Pinpoint the cell where the given text exists, returning its (X, Y) midpoint coordinate. 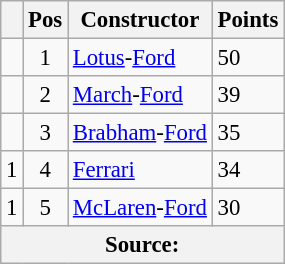
3 (46, 133)
Source: (142, 245)
Constructor (140, 20)
30 (248, 208)
Points (248, 20)
5 (46, 208)
35 (248, 133)
Pos (46, 20)
4 (46, 170)
34 (248, 170)
39 (248, 95)
March-Ford (140, 95)
Brabham-Ford (140, 133)
McLaren-Ford (140, 208)
Ferrari (140, 170)
2 (46, 95)
Lotus-Ford (140, 58)
50 (248, 58)
